Determine the [X, Y] coordinate at the center of the cell enclosing the given text.  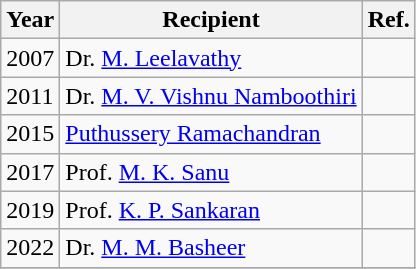
2022 [30, 248]
Prof. M. K. Sanu [211, 172]
Dr. M. V. Vishnu Namboothiri [211, 96]
2011 [30, 96]
2017 [30, 172]
2019 [30, 210]
Dr. M. Leelavathy [211, 58]
Puthussery Ramachandran [211, 134]
2007 [30, 58]
Year [30, 20]
Prof. K. P. Sankaran [211, 210]
2015 [30, 134]
Recipient [211, 20]
Dr. M. M. Basheer [211, 248]
Ref. [388, 20]
